Locate the cell with the specified text and output its (X, Y) center coordinate. 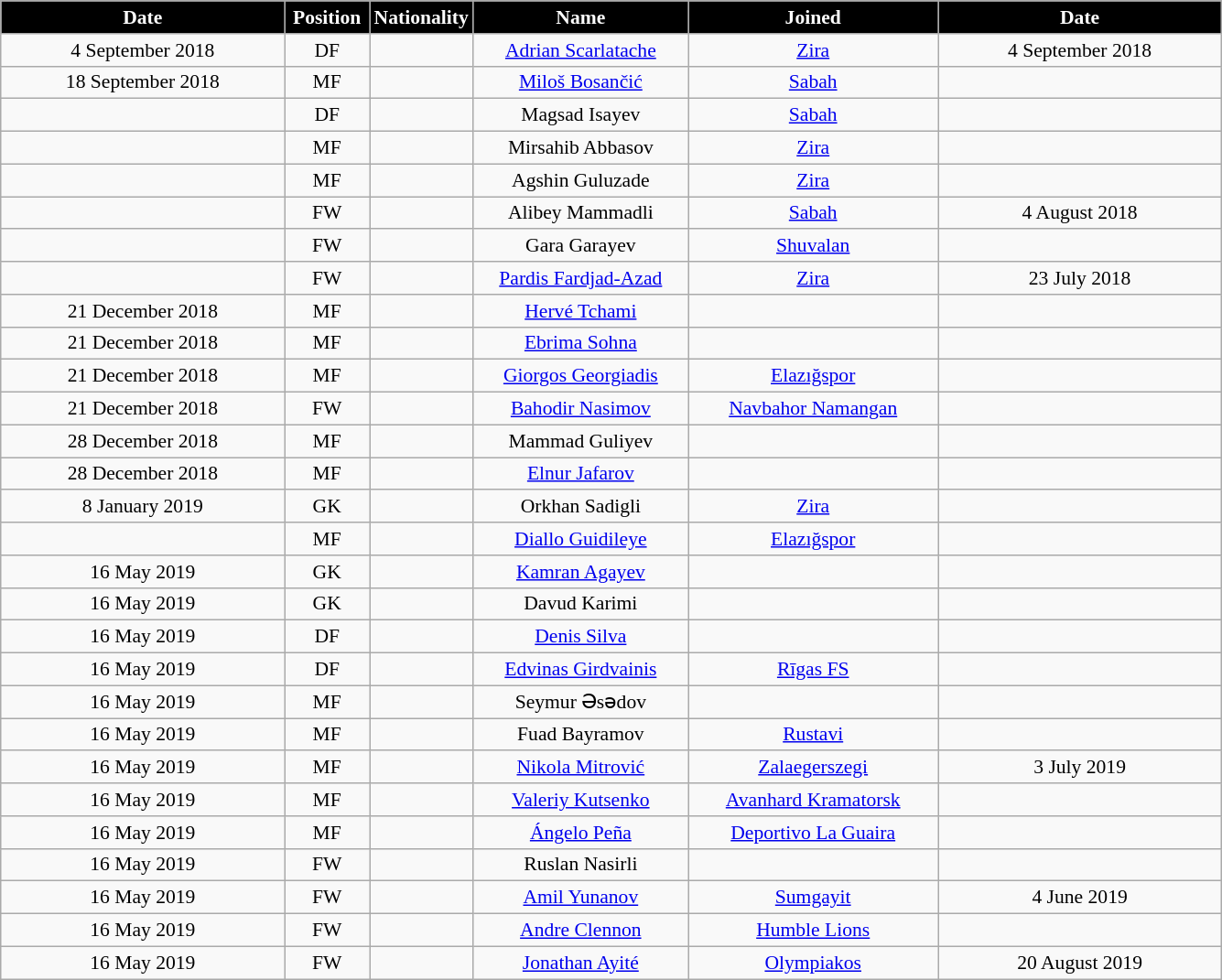
Rīgas FS (813, 670)
Ebrima Sohna (580, 343)
Agshin Guluzade (580, 180)
Navbahor Namangan (813, 409)
Joined (813, 17)
Sumgayit (813, 898)
Andre Clennon (580, 931)
4 August 2018 (1080, 213)
Shuvalan (813, 246)
Giorgos Georgiadis (580, 376)
4 June 2019 (1080, 898)
Jonathan Ayité (580, 963)
Elnur Jafarov (580, 474)
Deportivo La Guaira (813, 833)
Nikola Mitrović (580, 768)
Seymur Əsədov (580, 702)
Magsad Isayev (580, 115)
Edvinas Girdvainis (580, 670)
Nationality (421, 17)
Pardis Fardjad-Azad (580, 278)
Rustavi (813, 735)
Kamran Agayev (580, 572)
Orkhan Sadigli (580, 507)
20 August 2019 (1080, 963)
Hervé Tchami (580, 311)
Mammad Guliyev (580, 441)
Adrian Scarlatache (580, 50)
Ruslan Nasirli (580, 865)
Davud Karimi (580, 604)
23 July 2018 (1080, 278)
Humble Lions (813, 931)
8 January 2019 (143, 507)
Mirsahib Abbasov (580, 148)
Fuad Bayramov (580, 735)
Zalaegerszegi (813, 768)
Diallo Guidileye (580, 539)
Alibey Mammadli (580, 213)
18 September 2018 (143, 82)
Valeriy Kutsenko (580, 800)
Amil Yunanov (580, 898)
Position (328, 17)
Miloš Bosančić (580, 82)
Denis Silva (580, 637)
Ángelo Peña (580, 833)
3 July 2019 (1080, 768)
Bahodir Nasimov (580, 409)
Olympiakos (813, 963)
Name (580, 17)
Gara Garayev (580, 246)
Avanhard Kramatorsk (813, 800)
